Identify which cell holds the provided text, then report its [x, y] central coordinate. 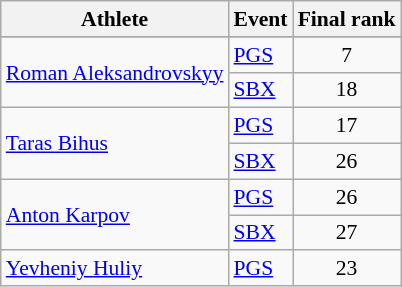
Yevheniy Huliy [115, 269]
27 [347, 233]
Athlete [115, 19]
18 [347, 90]
Roman Aleksandrovskyy [115, 72]
7 [347, 55]
23 [347, 269]
Anton Karpov [115, 214]
17 [347, 126]
Taras Bihus [115, 144]
Final rank [347, 19]
Event [261, 19]
